Detect which cell encompasses the target text, then output its (x, y) center coordinate. 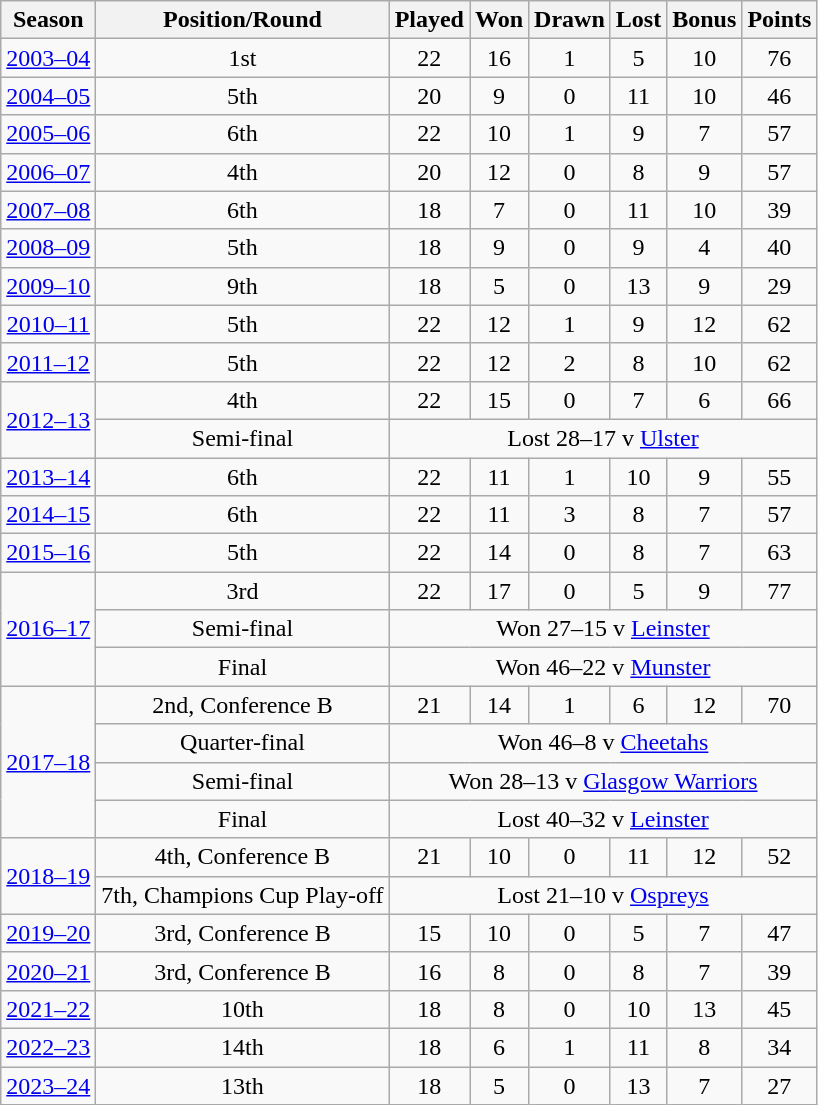
Won 28–13 v Glasgow Warriors (603, 781)
10th (242, 1009)
2016–17 (48, 629)
Season (48, 20)
2012–13 (48, 419)
2008–09 (48, 248)
2nd, Conference B (242, 705)
2014–15 (48, 515)
2005–06 (48, 134)
Position/Round (242, 20)
40 (780, 248)
17 (500, 591)
Won 46–8 v Cheetahs (603, 743)
34 (780, 1047)
Bonus (704, 20)
13th (242, 1085)
46 (780, 96)
Lost 21–10 v Ospreys (603, 895)
76 (780, 58)
4th, Conference B (242, 857)
47 (780, 933)
2013–14 (48, 477)
3 (570, 515)
Quarter-final (242, 743)
Won 27–15 v Leinster (603, 629)
2022–23 (48, 1047)
2007–08 (48, 210)
66 (780, 400)
55 (780, 477)
2020–21 (48, 971)
Drawn (570, 20)
2023–24 (48, 1085)
2 (570, 362)
63 (780, 553)
2009–10 (48, 286)
2015–16 (48, 553)
3rd (242, 591)
7th, Champions Cup Play-off (242, 895)
Lost (638, 20)
2021–22 (48, 1009)
14th (242, 1047)
29 (780, 286)
52 (780, 857)
2018–19 (48, 876)
2017–18 (48, 762)
4 (704, 248)
45 (780, 1009)
70 (780, 705)
Played (429, 20)
Lost 40–32 v Leinster (603, 819)
Won (500, 20)
2004–05 (48, 96)
Won 46–22 v Munster (603, 667)
77 (780, 591)
Points (780, 20)
2019–20 (48, 933)
Lost 28–17 v Ulster (603, 438)
9th (242, 286)
2006–07 (48, 172)
27 (780, 1085)
1st (242, 58)
2011–12 (48, 362)
2003–04 (48, 58)
2010–11 (48, 324)
